Find where the given text appears and provide that cell's center as (x, y) coordinate. 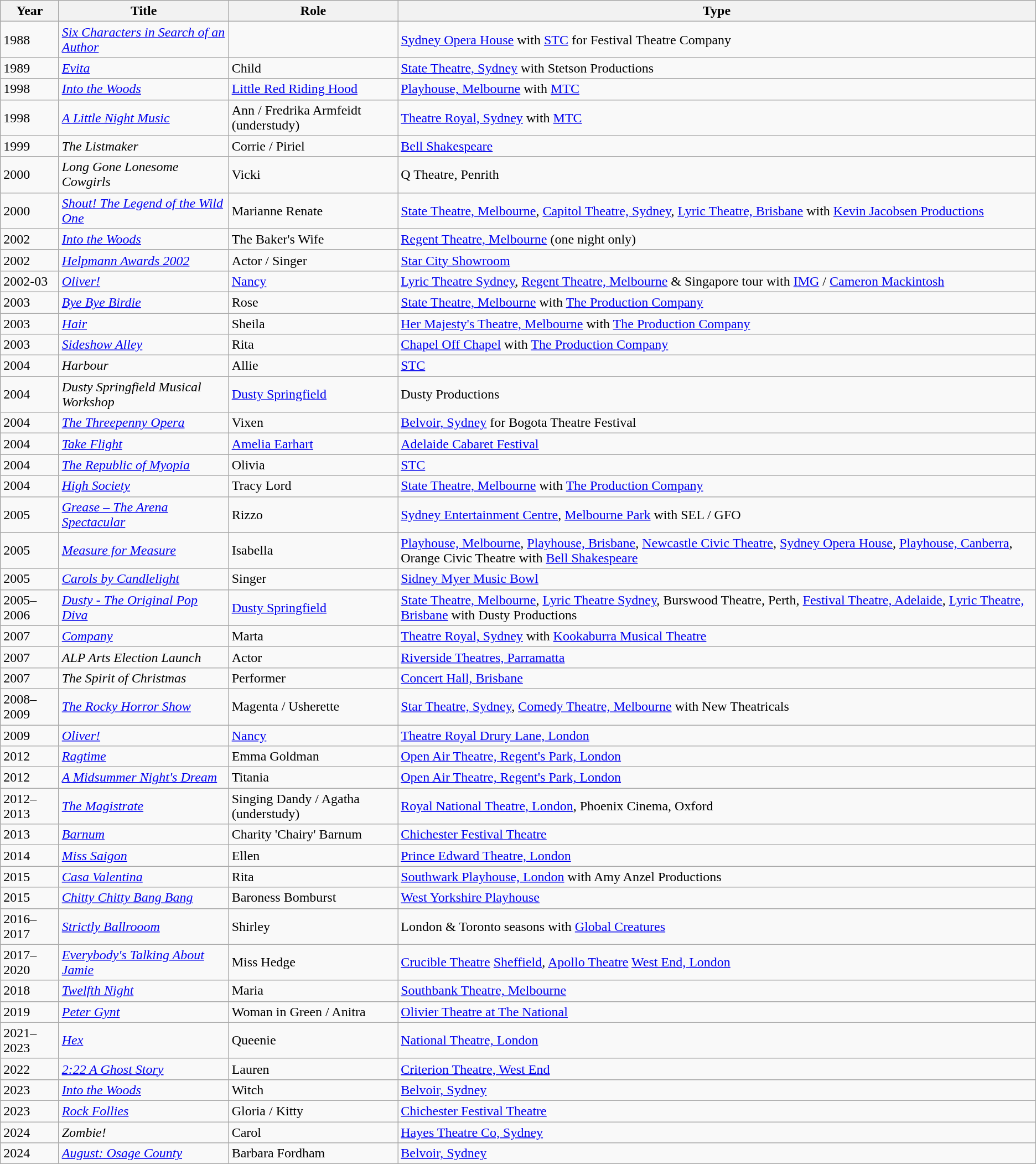
Lauren (313, 1069)
Titania (313, 778)
Prince Edward Theatre, London (717, 856)
Regent Theatre, Melbourne (one night only) (717, 239)
The Magistrate (144, 806)
Evita (144, 68)
2018 (30, 991)
Role (313, 11)
Southwark Playhouse, London with Amy Anzel Productions (717, 877)
Chitty Chitty Bang Bang (144, 898)
Vixen (313, 423)
Ann / Fredrika Armfeidt (understudy) (313, 117)
Long Gone Lonesome Cowgirls (144, 175)
Harbour (144, 366)
Baroness Bomburst (313, 898)
State Theatre, Sydney with Stetson Productions (717, 68)
Corrie / Piriel (313, 146)
The Republic of Myopia (144, 465)
National Theatre, London (717, 1041)
Year (30, 11)
Barnum (144, 835)
Grease – The Arena Spectacular (144, 515)
Miss Saigon (144, 856)
Southbank Theatre, Melbourne (717, 991)
Dusty Springfield Musical Workshop (144, 394)
Magenta / Usherette (313, 706)
High Society (144, 486)
Bell Shakespeare (717, 146)
Measure for Measure (144, 550)
2019 (30, 1012)
Type (717, 11)
Maria (313, 991)
The Rocky Horror Show (144, 706)
2022 (30, 1069)
Adelaide Cabaret Festival (717, 444)
Performer (313, 678)
Zombie! (144, 1132)
Riverside Theatres, Parramatta (717, 657)
A Little Night Music (144, 117)
Actor / Singer (313, 260)
Sydney Opera House with STC for Festival Theatre Company (717, 40)
Take Flight (144, 444)
Rock Follies (144, 1111)
2008–2009 (30, 706)
Theatre Royal, Sydney with MTC (717, 117)
2017–2020 (30, 962)
State Theatre, Melbourne, Lyric Theatre Sydney, Burswood Theatre, Perth, Festival Theatre, Adelaide, Lyric Theatre, Brisbane with Dusty Productions (717, 608)
Vicki (313, 175)
Bye Bye Birdie (144, 302)
London & Toronto seasons with Global Creatures (717, 927)
Gloria / Kitty (313, 1111)
Witch (313, 1090)
State Theatre, Melbourne, Capitol Theatre, Sydney, Lyric Theatre, Brisbane with Kevin Jacobsen Productions (717, 210)
Tracy Lord (313, 486)
Q Theatre, Penrith (717, 175)
Belvoir, Sydney for Bogota Theatre Festival (717, 423)
Star Theatre, Sydney, Comedy Theatre, Melbourne with New Theatricals (717, 706)
2012–2013 (30, 806)
Helpmann Awards 2002 (144, 260)
Star City Showroom (717, 260)
Singing Dandy / Agatha (understudy) (313, 806)
Charity 'Chairy' Barnum (313, 835)
1989 (30, 68)
The Threepenny Opera (144, 423)
Child (313, 68)
Isabella (313, 550)
The Spirit of Christmas (144, 678)
The Listmaker (144, 146)
1988 (30, 40)
Six Characters in Search of an Author (144, 40)
A Midsummer Night's Dream (144, 778)
Hayes Theatre Co, Sydney (717, 1132)
Playhouse, Melbourne with MTC (717, 89)
Sydney Entertainment Centre, Melbourne Park with SEL / GFO (717, 515)
2016–2017 (30, 927)
Theatre Royal Drury Lane, London (717, 736)
Twelfth Night (144, 991)
2009 (30, 736)
2014 (30, 856)
2013 (30, 835)
Lyric Theatre Sydney, Regent Theatre, Melbourne & Singapore tour with IMG / Cameron Mackintosh (717, 281)
The Baker's Wife (313, 239)
Queenie (313, 1041)
Peter Gynt (144, 1012)
Strictly Ballrooom (144, 927)
Concert Hall, Brisbane (717, 678)
2005–2006 (30, 608)
Ragtime (144, 757)
Marta (313, 636)
2002-03 (30, 281)
Woman in Green / Anitra (313, 1012)
Emma Goldman (313, 757)
Actor (313, 657)
Shout! The Legend of the Wild One (144, 210)
West Yorkshire Playhouse (717, 898)
Miss Hedge (313, 962)
August: Osage County (144, 1153)
Criterion Theatre, West End (717, 1069)
Marianne Renate (313, 210)
Ellen (313, 856)
Dusty - The Original Pop Diva (144, 608)
Sideshow Alley (144, 345)
Amelia Earhart (313, 444)
Little Red Riding Hood (313, 89)
Carol (313, 1132)
Hex (144, 1041)
Everybody's Talking About Jamie (144, 962)
Theatre Royal, Sydney with Kookaburra Musical Theatre (717, 636)
1999 (30, 146)
Title (144, 11)
ALP Arts Election Launch (144, 657)
Rizzo (313, 515)
Casa Valentina (144, 877)
Carols by Candlelight (144, 579)
Hair (144, 324)
Shirley (313, 927)
Chapel Off Chapel with The Production Company (717, 345)
Sidney Myer Music Bowl (717, 579)
Dusty Productions (717, 394)
Company (144, 636)
Her Majesty's Theatre, Melbourne with The Production Company (717, 324)
Barbara Fordham (313, 1153)
Sheila (313, 324)
Crucible Theatre Sheffield, Apollo Theatre West End, London (717, 962)
Royal National Theatre, London, Phoenix Cinema, Oxford (717, 806)
Singer (313, 579)
2021–2023 (30, 1041)
Olivier Theatre at The National (717, 1012)
Olivia (313, 465)
2:22 A Ghost Story (144, 1069)
Allie (313, 366)
Rose (313, 302)
